Extract the (X, Y) coordinate from the center of the cell holding the provided text.  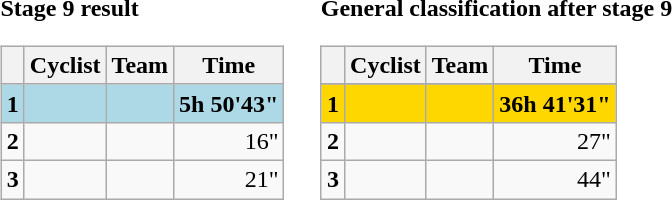
44" (555, 179)
27" (555, 141)
16" (229, 141)
21" (229, 179)
36h 41'31" (555, 103)
5h 50'43" (229, 103)
